Identify which cell holds the provided text, then report its (X, Y) central coordinate. 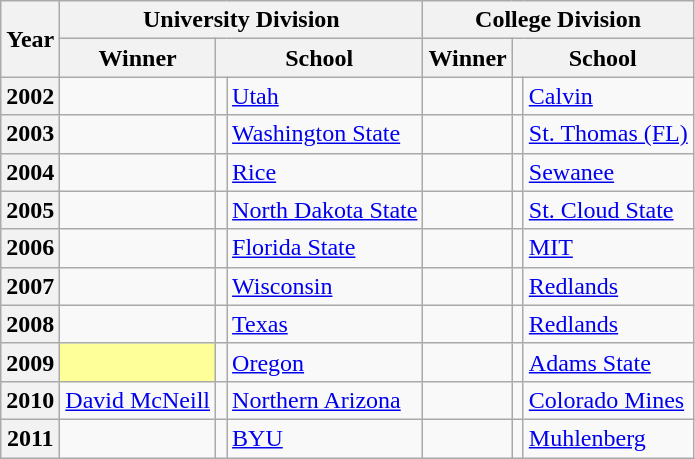
Adams State (608, 362)
2010 (30, 400)
Sewanee (608, 172)
David McNeill (138, 400)
BYU (325, 438)
Calvin (608, 96)
Northern Arizona (325, 400)
College Division (558, 20)
2011 (30, 438)
Texas (325, 324)
2004 (30, 172)
Colorado Mines (608, 400)
2005 (30, 210)
Rice (325, 172)
Washington State (325, 134)
St. Thomas (FL) (608, 134)
2003 (30, 134)
2009 (30, 362)
2007 (30, 286)
Florida State (325, 248)
2002 (30, 96)
Wisconsin (325, 286)
2008 (30, 324)
St. Cloud State (608, 210)
University Division (242, 20)
2006 (30, 248)
MIT (608, 248)
Year (30, 39)
Oregon (325, 362)
Muhlenberg (608, 438)
Utah (325, 96)
North Dakota State (325, 210)
